Detect which cell encompasses the target text, then output its (X, Y) center coordinate. 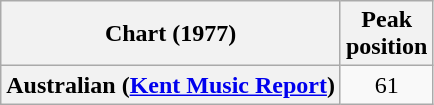
Australian (Kent Music Report) (171, 85)
Chart (1977) (171, 34)
Peakposition (386, 34)
61 (386, 85)
